Locate the cell with the specified text and output its [x, y] center coordinate. 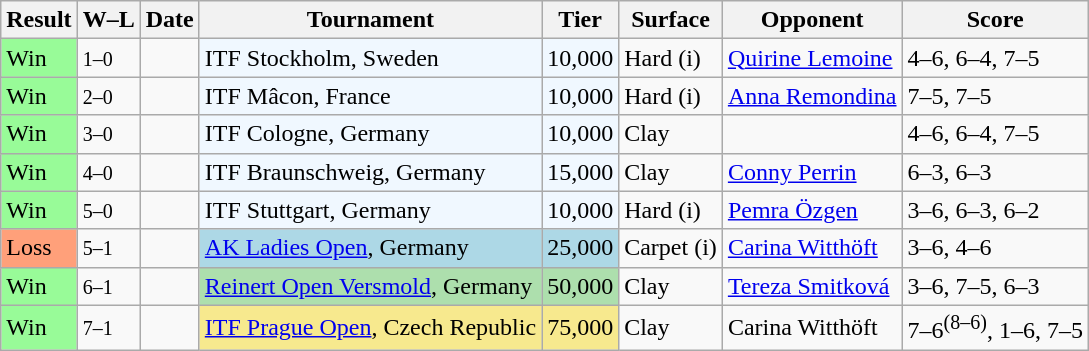
Anna Remondina [812, 96]
Score [995, 20]
7–1 [108, 328]
3–6, 6–3, 6–2 [995, 210]
Quirine Lemoine [812, 58]
75,000 [580, 328]
25,000 [580, 248]
ITF Stuttgart, Germany [370, 210]
5–1 [108, 248]
Loss [39, 248]
W–L [108, 20]
6–1 [108, 286]
AK Ladies Open, Germany [370, 248]
Conny Perrin [812, 172]
7–5, 7–5 [995, 96]
ITF Prague Open, Czech Republic [370, 328]
Surface [671, 20]
15,000 [580, 172]
Tournament [370, 20]
ITF Braunschweig, Germany [370, 172]
ITF Stockholm, Sweden [370, 58]
3–0 [108, 134]
Result [39, 20]
7–6(8–6), 1–6, 7–5 [995, 328]
3–6, 4–6 [995, 248]
Tier [580, 20]
2–0 [108, 96]
5–0 [108, 210]
Pemra Özgen [812, 210]
3–6, 7–5, 6–3 [995, 286]
Tereza Smitková [812, 286]
4–0 [108, 172]
Carpet (i) [671, 248]
Date [170, 20]
1–0 [108, 58]
Reinert Open Versmold, Germany [370, 286]
ITF Cologne, Germany [370, 134]
Opponent [812, 20]
6–3, 6–3 [995, 172]
50,000 [580, 286]
ITF Mâcon, France [370, 96]
